From the cell containing the given text, extract its center point as (X, Y) coordinate. 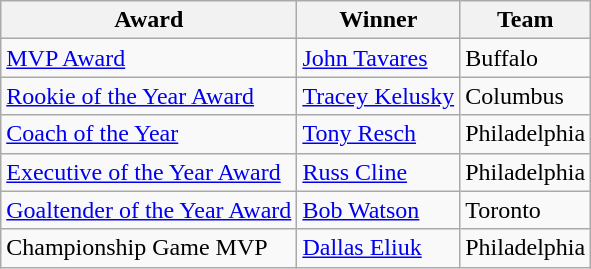
Tony Resch (378, 134)
John Tavares (378, 58)
Coach of the Year (149, 134)
Team (526, 20)
Russ Cline (378, 172)
Award (149, 20)
Rookie of the Year Award (149, 96)
Tracey Kelusky (378, 96)
Buffalo (526, 58)
MVP Award (149, 58)
Toronto (526, 210)
Dallas Eliuk (378, 248)
Bob Watson (378, 210)
Columbus (526, 96)
Executive of the Year Award (149, 172)
Winner (378, 20)
Championship Game MVP (149, 248)
Goaltender of the Year Award (149, 210)
